For the text-containing cell, return its midpoint in (x, y) coordinate format. 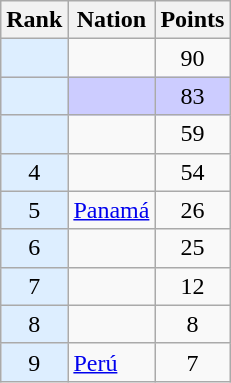
Rank (34, 20)
25 (192, 248)
6 (34, 248)
Perú (112, 362)
83 (192, 96)
4 (34, 172)
Panamá (112, 210)
59 (192, 134)
54 (192, 172)
9 (34, 362)
26 (192, 210)
90 (192, 58)
Nation (112, 20)
5 (34, 210)
12 (192, 286)
Points (192, 20)
